Locate the cell with the specified text and output its [X, Y] center coordinate. 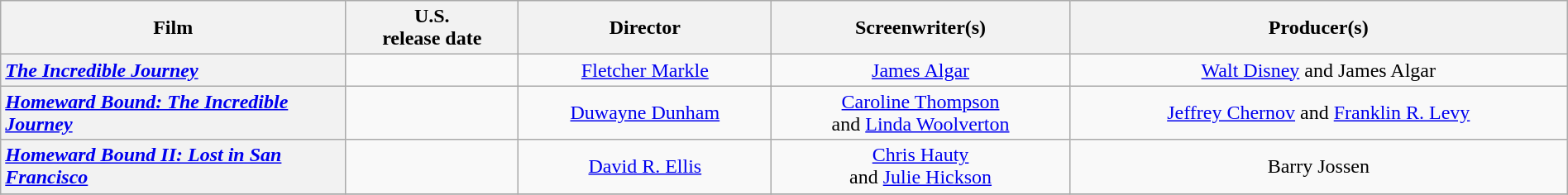
The Incredible Journey [174, 70]
Homeward Bound: The Incredible Journey [174, 112]
U.S. release date [432, 28]
Caroline Thompson and Linda Woolverton [921, 112]
Duwayne Dunham [645, 112]
Barry Jossen [1318, 167]
Fletcher Markle [645, 70]
David R. Ellis [645, 167]
Homeward Bound II: Lost in San Francisco [174, 167]
Screenwriter(s) [921, 28]
Walt Disney and James Algar [1318, 70]
Film [174, 28]
Producer(s) [1318, 28]
James Algar [921, 70]
Director [645, 28]
Jeffrey Chernov and Franklin R. Levy [1318, 112]
Chris Hauty and Julie Hickson [921, 167]
